Provide the [X, Y] coordinate of the cell's center where the given text is located.  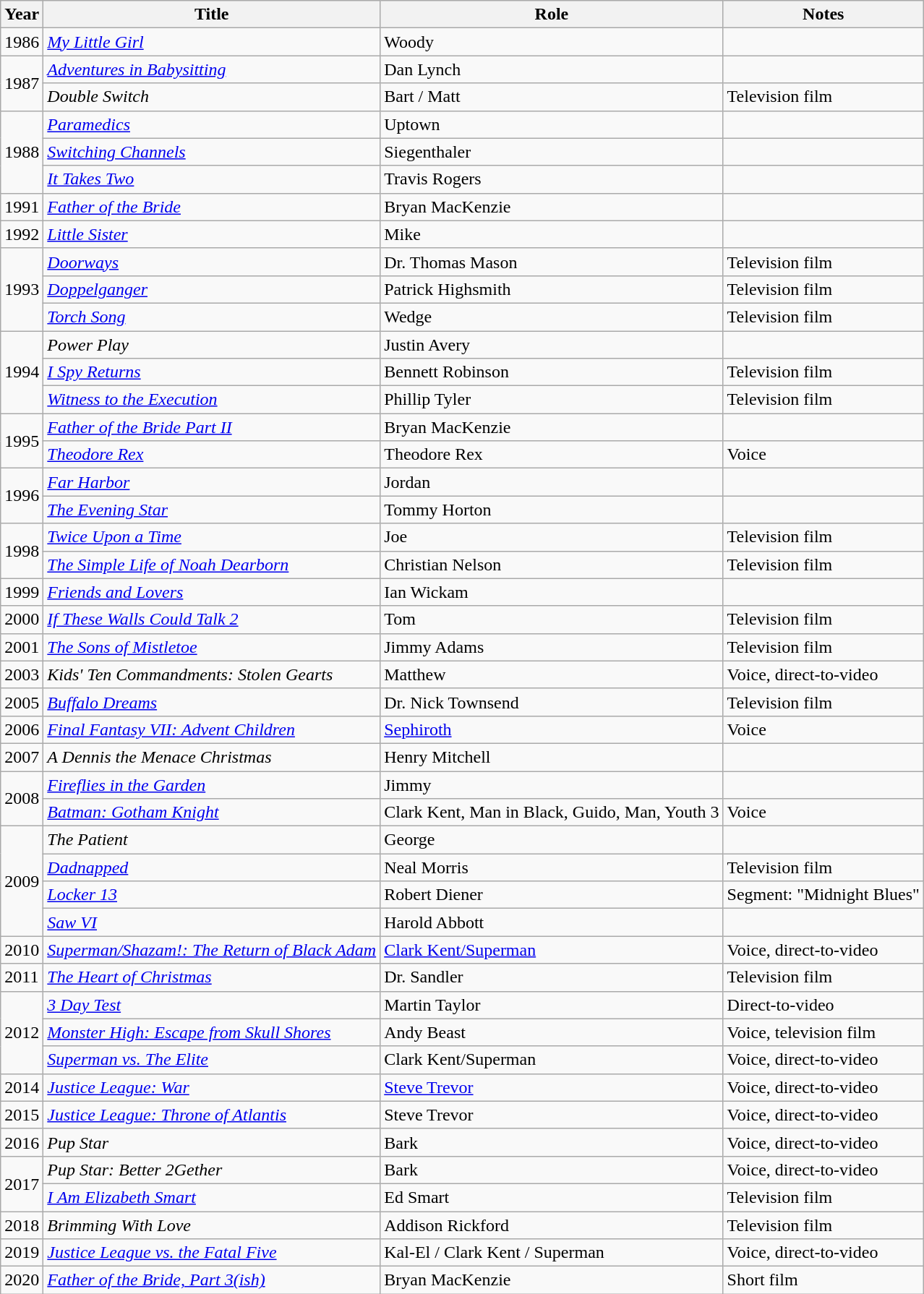
2012 [22, 1032]
2009 [22, 881]
2005 [22, 702]
1993 [22, 289]
1995 [22, 441]
Notes [823, 14]
Father of the Bride, Part 3(ish) [212, 1280]
Direct-to-video [823, 1005]
Justice League vs. the Fatal Five [212, 1253]
Pup Star [212, 1142]
Batman: Gotham Knight [212, 813]
Short film [823, 1280]
Mike [552, 234]
1998 [22, 551]
Brimming With Love [212, 1225]
I Am Elizabeth Smart [212, 1197]
Sephiroth [552, 729]
George [552, 840]
1987 [22, 83]
2014 [22, 1087]
Harold Abbott [552, 922]
Jimmy Adams [552, 647]
Martin Taylor [552, 1005]
The Sons of Mistletoe [212, 647]
1992 [22, 234]
2015 [22, 1115]
Father of the Bride Part II [212, 427]
Dr. Thomas Mason [552, 262]
Dr. Sandler [552, 977]
Dan Lynch [552, 69]
1996 [22, 496]
It Takes Two [212, 179]
Role [552, 14]
Tommy Horton [552, 510]
Paramedics [212, 124]
Friends and Lovers [212, 592]
Siegenthaler [552, 152]
Final Fantasy VII: Advent Children [212, 729]
Witness to the Execution [212, 400]
Double Switch [212, 97]
Christian Nelson [552, 565]
Robert Diener [552, 895]
Little Sister [212, 234]
Superman vs. The Elite [212, 1060]
Woody [552, 42]
1991 [22, 207]
Power Play [212, 345]
Justin Avery [552, 345]
Segment: "Midnight Blues" [823, 895]
Torch Song [212, 317]
Saw VI [212, 922]
Dadnapped [212, 867]
Switching Channels [212, 152]
2017 [22, 1183]
Henry Mitchell [552, 757]
Title [212, 14]
2010 [22, 950]
Kal-El / Clark Kent / Superman [552, 1253]
Ed Smart [552, 1197]
2006 [22, 729]
Bart / Matt [552, 97]
1999 [22, 592]
Dr. Nick Townsend [552, 702]
Voice, television film [823, 1032]
Adventures in Babysitting [212, 69]
Doppelganger [212, 289]
2007 [22, 757]
A Dennis the Menace Christmas [212, 757]
Justice League: War [212, 1087]
Kids' Ten Commandments: Stolen Gearts [212, 674]
2000 [22, 620]
My Little Girl [212, 42]
The Simple Life of Noah Dearborn [212, 565]
Father of the Bride [212, 207]
Addison Rickford [552, 1225]
2001 [22, 647]
Uptown [552, 124]
Fireflies in the Garden [212, 784]
Far Harbor [212, 482]
The Patient [212, 840]
Bennett Robinson [552, 372]
2019 [22, 1253]
If These Walls Could Talk 2 [212, 620]
Wedge [552, 317]
Year [22, 14]
3 Day Test [212, 1005]
1986 [22, 42]
Jimmy [552, 784]
Joe [552, 537]
Phillip Tyler [552, 400]
Superman/Shazam!: The Return of Black Adam [212, 950]
2016 [22, 1142]
1988 [22, 152]
I Spy Returns [212, 372]
Ian Wickam [552, 592]
Tom [552, 620]
Matthew [552, 674]
2011 [22, 977]
2018 [22, 1225]
Patrick Highsmith [552, 289]
2020 [22, 1280]
The Evening Star [212, 510]
The Heart of Christmas [212, 977]
Justice League: Throne of Atlantis [212, 1115]
2008 [22, 798]
Doorways [212, 262]
Jordan [552, 482]
Clark Kent, Man in Black, Guido, Man, Youth 3 [552, 813]
Twice Upon a Time [212, 537]
Buffalo Dreams [212, 702]
Neal Morris [552, 867]
Monster High: Escape from Skull Shores [212, 1032]
1994 [22, 372]
Locker 13 [212, 895]
Andy Beast [552, 1032]
Pup Star: Better 2Gether [212, 1170]
2003 [22, 674]
Travis Rogers [552, 179]
